Locate the cell with the specified text and output its (x, y) center coordinate. 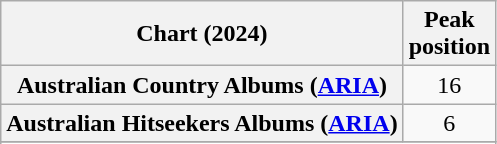
Australian Hitseekers Albums (ARIA) (202, 123)
Chart (2024) (202, 34)
Australian Country Albums (ARIA) (202, 85)
16 (449, 85)
Peakposition (449, 34)
6 (449, 123)
